Identify which cell holds the provided text, then report its (X, Y) central coordinate. 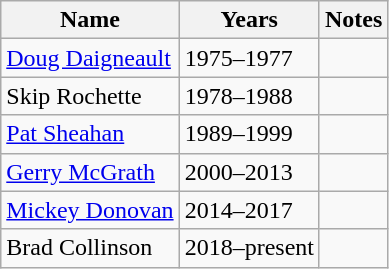
Name (90, 20)
1975–1977 (249, 58)
Years (249, 20)
Notes (353, 20)
2000–2013 (249, 172)
1978–1988 (249, 96)
Pat Sheahan (90, 134)
Doug Daigneault (90, 58)
Mickey Donovan (90, 210)
1989–1999 (249, 134)
2018–present (249, 248)
Gerry McGrath (90, 172)
Skip Rochette (90, 96)
2014–2017 (249, 210)
Brad Collinson (90, 248)
